Identify which cell holds the provided text, then report its (X, Y) central coordinate. 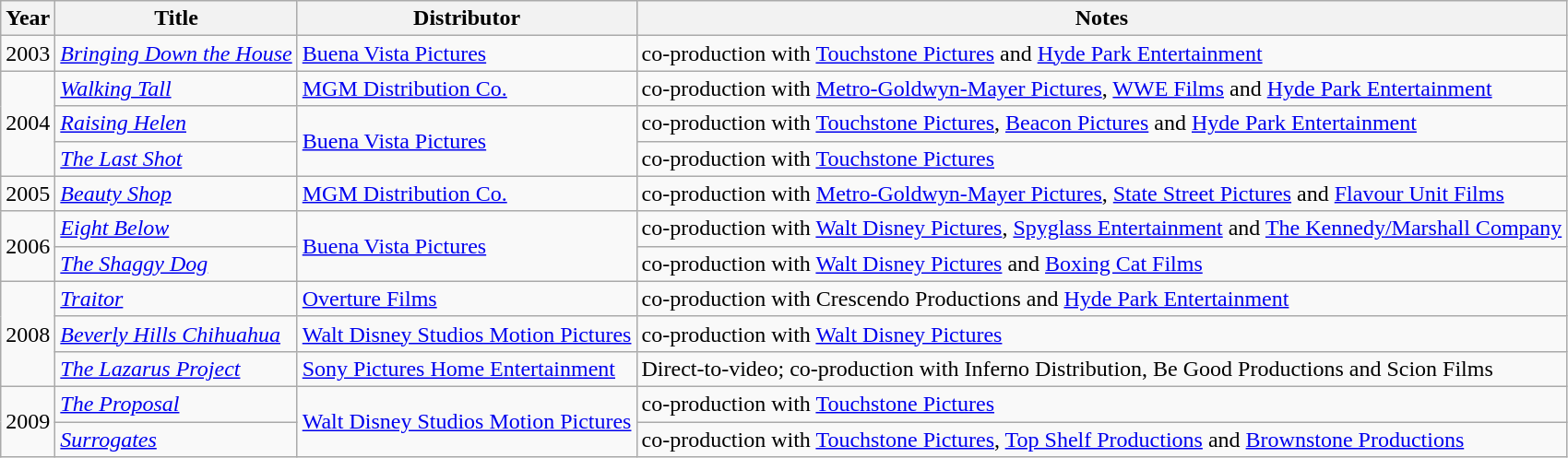
Walking Tall (176, 88)
The Shaggy Dog (176, 264)
2004 (28, 123)
Raising Helen (176, 123)
Notes (1101, 18)
Beauty Shop (176, 194)
2008 (28, 334)
Beverly Hills Chihuahua (176, 334)
2003 (28, 53)
The Last Shot (176, 159)
co-production with Metro-Goldwyn-Mayer Pictures, State Street Pictures and Flavour Unit Films (1101, 194)
co-production with Touchstone Pictures, Beacon Pictures and Hyde Park Entertainment (1101, 123)
co-production with Metro-Goldwyn-Mayer Pictures, WWE Films and Hyde Park Entertainment (1101, 88)
co-production with Touchstone Pictures and Hyde Park Entertainment (1101, 53)
Title (176, 18)
co-production with Crescendo Productions and Hyde Park Entertainment (1101, 299)
co-production with Walt Disney Pictures (1101, 334)
co-production with Walt Disney Pictures, Spyglass Entertainment and The Kennedy/Marshall Company (1101, 229)
Surrogates (176, 440)
Year (28, 18)
Traitor (176, 299)
Eight Below (176, 229)
The Proposal (176, 404)
2006 (28, 246)
2009 (28, 421)
Bringing Down the House (176, 53)
Distributor (467, 18)
The Lazarus Project (176, 369)
co-production with Walt Disney Pictures and Boxing Cat Films (1101, 264)
Overture Films (467, 299)
co-production with Touchstone Pictures, Top Shelf Productions and Brownstone Productions (1101, 440)
Sony Pictures Home Entertainment (467, 369)
Direct-to-video; co-production with Inferno Distribution, Be Good Productions and Scion Films (1101, 369)
2005 (28, 194)
